Detect which cell encompasses the target text, then output its (x, y) center coordinate. 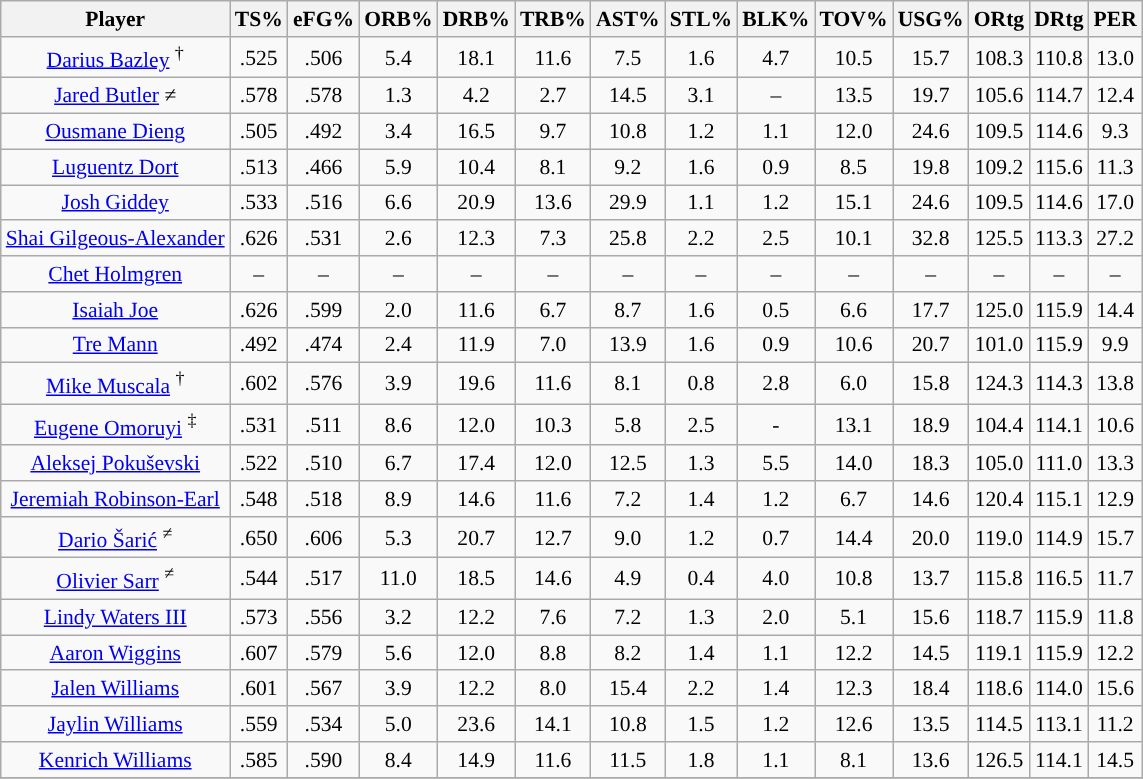
11.9 (476, 345)
126.5 (999, 760)
25.8 (628, 239)
5.0 (398, 724)
.607 (259, 653)
19.7 (931, 96)
4.9 (628, 578)
AST% (628, 19)
14.9 (476, 760)
13.3 (1116, 464)
5.9 (398, 167)
Chet Holmgren (116, 274)
2.8 (776, 384)
118.6 (999, 689)
.556 (324, 618)
PER (1116, 19)
105.6 (999, 96)
DRB% (476, 19)
20.9 (476, 203)
Mike Muscala † (116, 384)
.567 (324, 689)
8.4 (398, 760)
.559 (259, 724)
119.0 (999, 538)
19.8 (931, 167)
1.5 (702, 724)
0.7 (776, 538)
Jaylin Williams (116, 724)
.510 (324, 464)
108.3 (999, 58)
13.0 (1116, 58)
101.0 (999, 345)
104.4 (999, 424)
.517 (324, 578)
.544 (259, 578)
115.8 (999, 578)
5.4 (398, 58)
9.3 (1116, 132)
11.3 (1116, 167)
115.1 (1058, 499)
0.5 (776, 310)
12.4 (1116, 96)
13.7 (931, 578)
0.8 (702, 384)
USG% (931, 19)
115.6 (1058, 167)
.513 (259, 167)
7.3 (553, 239)
17.0 (1116, 203)
.533 (259, 203)
119.1 (999, 653)
10.4 (476, 167)
15.8 (931, 384)
114.7 (1058, 96)
18.1 (476, 58)
27.2 (1116, 239)
.518 (324, 499)
Olivier Sarr ≠ (116, 578)
Kenrich Williams (116, 760)
8.7 (628, 310)
12.9 (1116, 499)
5.1 (853, 618)
5.3 (398, 538)
11.7 (1116, 578)
.522 (259, 464)
5.8 (628, 424)
.511 (324, 424)
8.5 (853, 167)
8.2 (628, 653)
Jared Butler ≠ (116, 96)
20.0 (931, 538)
.579 (324, 653)
18.4 (931, 689)
15.1 (853, 203)
9.9 (1116, 345)
11.8 (1116, 618)
18.5 (476, 578)
Dario Šarić ≠ (116, 538)
Jalen Williams (116, 689)
29.9 (628, 203)
114.9 (1058, 538)
Ousmane Dieng (116, 132)
Darius Bazley † (116, 58)
Tre Mann (116, 345)
2.7 (553, 96)
110.8 (1058, 58)
.525 (259, 58)
BLK% (776, 19)
eFG% (324, 19)
17.4 (476, 464)
8.6 (398, 424)
4.7 (776, 58)
.474 (324, 345)
120.4 (999, 499)
114.3 (1058, 384)
12.7 (553, 538)
11.0 (398, 578)
.590 (324, 760)
.516 (324, 203)
.466 (324, 167)
6.0 (853, 384)
5.5 (776, 464)
.534 (324, 724)
114.5 (999, 724)
14.1 (553, 724)
7.5 (628, 58)
7.6 (553, 618)
2.4 (398, 345)
9.0 (628, 538)
13.9 (628, 345)
.585 (259, 760)
13.8 (1116, 384)
16.5 (476, 132)
4.2 (476, 96)
32.8 (931, 239)
Eugene Omoruyi ‡ (116, 424)
Lindy Waters III (116, 618)
23.6 (476, 724)
STL% (702, 19)
15.4 (628, 689)
Shai Gilgeous-Alexander (116, 239)
116.5 (1058, 578)
109.2 (999, 167)
10.5 (853, 58)
10.3 (553, 424)
9.2 (628, 167)
8.8 (553, 653)
118.7 (999, 618)
.505 (259, 132)
19.6 (476, 384)
18.3 (931, 464)
113.3 (1058, 239)
111.0 (1058, 464)
Jeremiah Robinson-Earl (116, 499)
17.7 (931, 310)
.601 (259, 689)
114.0 (1058, 689)
3.4 (398, 132)
.606 (324, 538)
.506 (324, 58)
4.0 (776, 578)
- (776, 424)
.602 (259, 384)
3.1 (702, 96)
Josh Giddey (116, 203)
.576 (324, 384)
Player (116, 19)
124.3 (999, 384)
12.6 (853, 724)
125.0 (999, 310)
8.0 (553, 689)
5.6 (398, 653)
10.1 (853, 239)
ORtg (999, 19)
14.0 (853, 464)
.573 (259, 618)
TRB% (553, 19)
1.8 (702, 760)
105.0 (999, 464)
13.1 (853, 424)
11.2 (1116, 724)
11.5 (628, 760)
113.1 (1058, 724)
18.9 (931, 424)
0.4 (702, 578)
9.7 (553, 132)
ORB% (398, 19)
7.0 (553, 345)
Aaron Wiggins (116, 653)
3.2 (398, 618)
2.6 (398, 239)
Aleksej Pokuševski (116, 464)
12.5 (628, 464)
8.9 (398, 499)
DRtg (1058, 19)
Isaiah Joe (116, 310)
TOV% (853, 19)
125.5 (999, 239)
Luguentz Dort (116, 167)
.650 (259, 538)
TS% (259, 19)
.599 (324, 310)
.548 (259, 499)
